Output the (X, Y) coordinate of the center of the cell containing the given text.  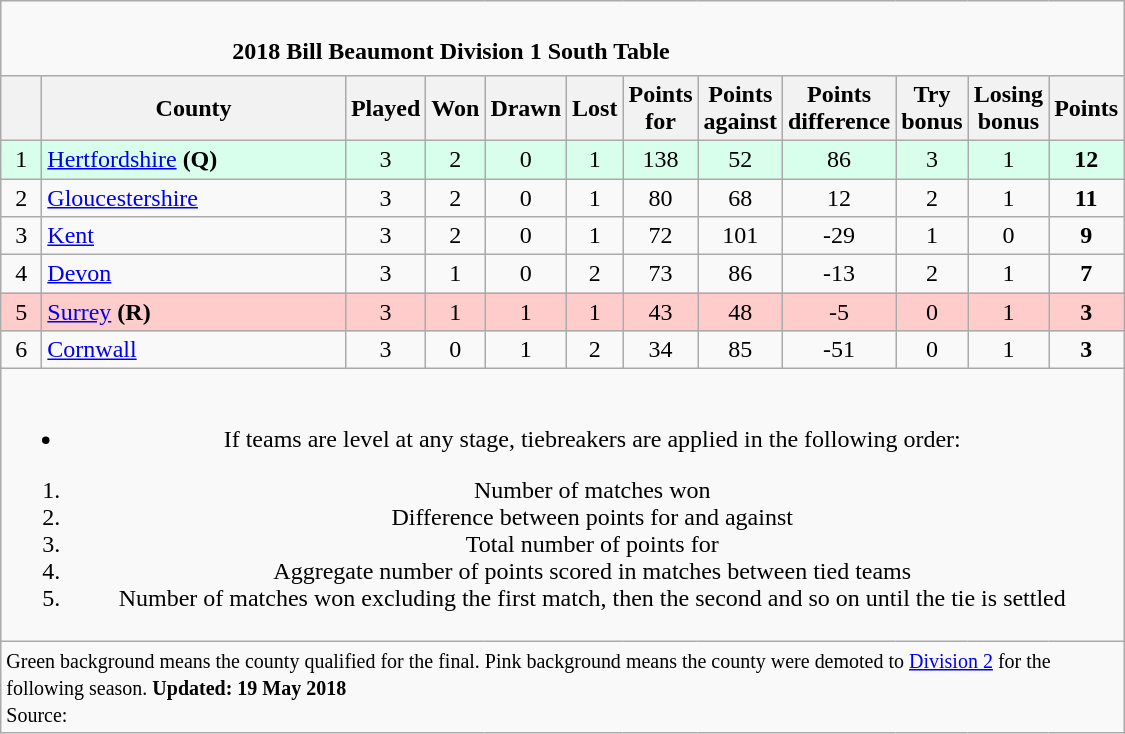
-5 (838, 312)
Cornwall (194, 350)
52 (740, 159)
43 (660, 312)
80 (660, 197)
Try bonus (932, 108)
-13 (838, 274)
Lost (595, 108)
Played (385, 108)
6 (22, 350)
Gloucestershire (194, 197)
138 (660, 159)
5 (22, 312)
4 (22, 274)
85 (740, 350)
Points against (740, 108)
68 (740, 197)
72 (660, 236)
34 (660, 350)
73 (660, 274)
Points for (660, 108)
County (194, 108)
101 (740, 236)
Devon (194, 274)
-51 (838, 350)
Kent (194, 236)
Won (456, 108)
Hertfordshire (Q) (194, 159)
Points (1086, 108)
Points difference (838, 108)
7 (1086, 274)
48 (740, 312)
9 (1086, 236)
Losing bonus (1008, 108)
-29 (838, 236)
Surrey (R) (194, 312)
Drawn (526, 108)
11 (1086, 197)
